Find where the given text appears and provide that cell's center as (x, y) coordinate. 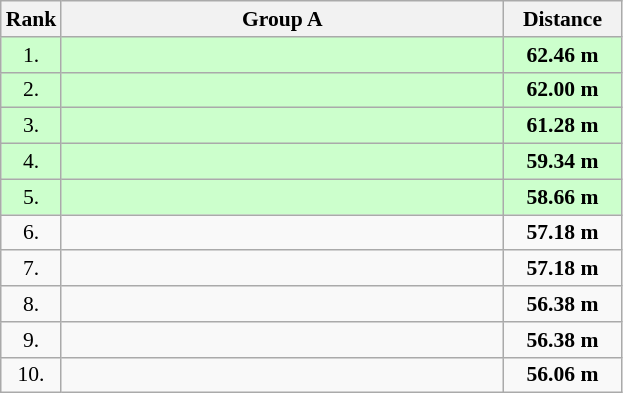
Rank (32, 19)
2. (32, 90)
Group A (282, 19)
62.00 m (562, 90)
5. (32, 197)
Distance (562, 19)
3. (32, 126)
61.28 m (562, 126)
8. (32, 304)
4. (32, 162)
6. (32, 233)
56.06 m (562, 375)
59.34 m (562, 162)
1. (32, 55)
58.66 m (562, 197)
10. (32, 375)
7. (32, 269)
9. (32, 340)
62.46 m (562, 55)
